Provide the [x, y] coordinate of the cell's center where the given text is located.  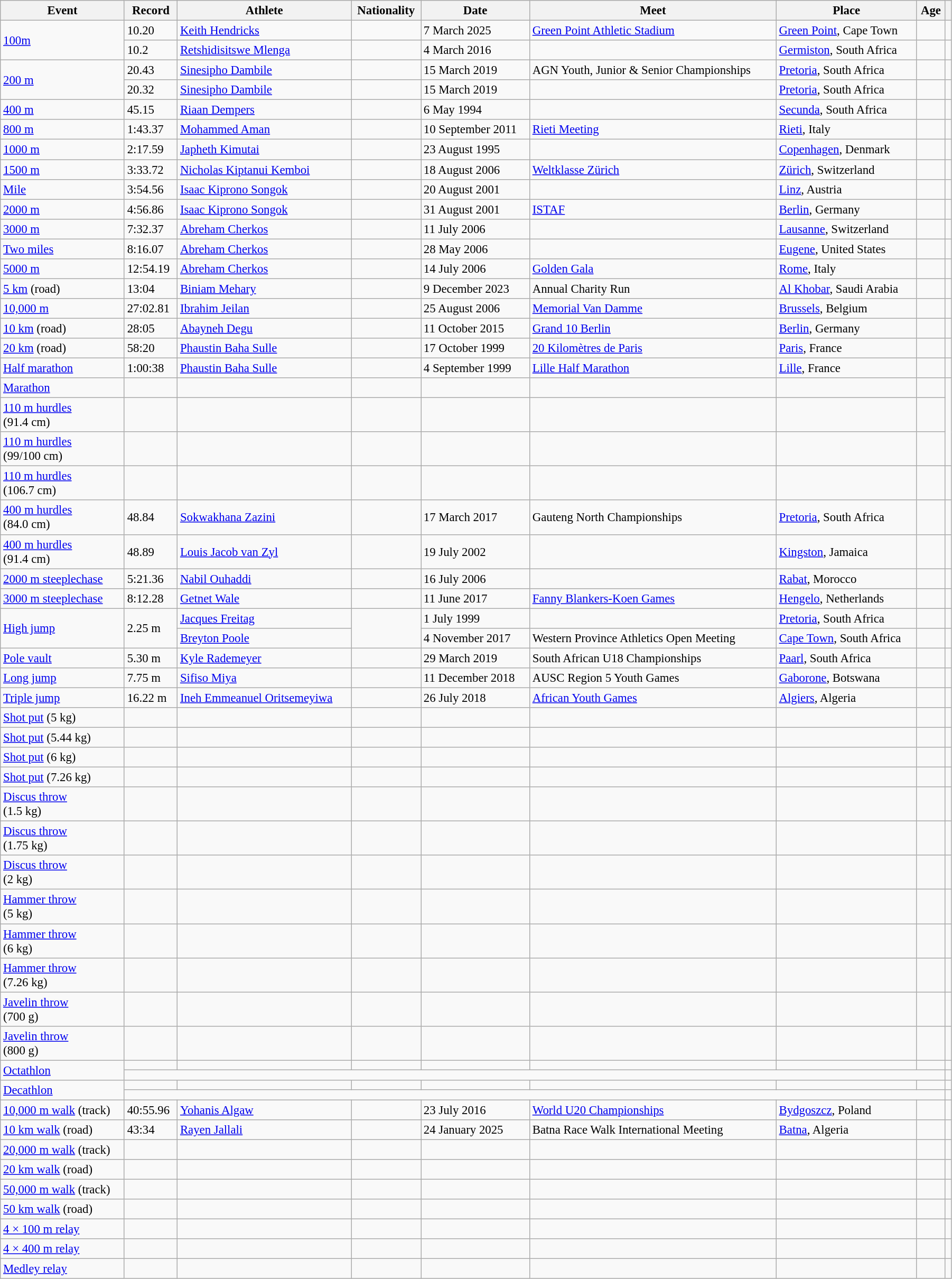
Two miles [62, 249]
6 May 1994 [475, 110]
5.30 m [151, 658]
Medley relay [62, 1269]
4 September 1999 [475, 368]
Grand 10 Berlin [653, 328]
20,000 m walk (track) [62, 1150]
1:00:38 [151, 368]
High jump [62, 628]
9 December 2023 [475, 289]
Batna, Algeria [846, 1130]
4 November 2017 [475, 638]
31 August 2001 [475, 209]
Zürich, Switzerland [846, 170]
Getnet Wale [264, 598]
110 m hurdles(91.4 cm) [62, 415]
Kyle Rademeyer [264, 658]
Fanny Blankers-Koen Games [653, 598]
Long jump [62, 678]
Age [931, 11]
10 September 2011 [475, 129]
Triple jump [62, 698]
4 March 2016 [475, 50]
28 May 2006 [475, 249]
5000 m [62, 269]
Lausanne, Switzerland [846, 229]
Weltklasse Zürich [653, 170]
Shot put (6 kg) [62, 757]
10,000 m [62, 309]
Lille Half Marathon [653, 368]
2000 m steeplechase [62, 579]
Marathon [62, 388]
Gauteng North Championships [653, 518]
48.84 [151, 518]
400 m hurdles(91.4 cm) [62, 552]
4 × 400 m relay [62, 1249]
200 m [62, 80]
Rieti, Italy [846, 129]
13:04 [151, 289]
Green Point, Cape Town [846, 31]
10.20 [151, 31]
50 km walk (road) [62, 1209]
Louis Jacob van Zyl [264, 552]
Javelin throw(800 g) [62, 1043]
1 July 1999 [475, 618]
400 m [62, 110]
Rabat, Morocco [846, 579]
South African U18 Championships [653, 658]
11 July 2006 [475, 229]
Shot put (7.26 kg) [62, 777]
Mile [62, 189]
20.32 [151, 90]
Javelin throw(700 g) [62, 1009]
Yohanis Algaw [264, 1110]
17 October 1999 [475, 348]
Octathlon [62, 1070]
400 m hurdles(84.0 cm) [62, 518]
Batna Race Walk International Meeting [653, 1130]
Ibrahim Jeilan [264, 309]
Germiston, South Africa [846, 50]
Keith Hendricks [264, 31]
Biniam Mehary [264, 289]
8:16.07 [151, 249]
23 August 1995 [475, 150]
45.15 [151, 110]
Retshidisitswe Mlenga [264, 50]
Secunda, South Africa [846, 110]
Half marathon [62, 368]
Algiers, Algeria [846, 698]
28:05 [151, 328]
20 August 2001 [475, 189]
1000 m [62, 150]
25 August 2006 [475, 309]
Rome, Italy [846, 269]
20 km walk (road) [62, 1170]
11 June 2017 [475, 598]
4 × 100 m relay [62, 1229]
58:20 [151, 348]
40:55.96 [151, 1110]
Cape Town, South Africa [846, 638]
Mohammed Aman [264, 129]
Kingston, Jamaica [846, 552]
2:17.59 [151, 150]
16 July 2006 [475, 579]
3000 m steeplechase [62, 598]
Eugene, United States [846, 249]
16.22 m [151, 698]
3:33.72 [151, 170]
Nicholas Kiptanui Kemboi [264, 170]
Date [475, 11]
7.75 m [151, 678]
2.25 m [151, 628]
Discus throw(2 kg) [62, 872]
Record [151, 11]
50,000 m walk (track) [62, 1190]
Paris, France [846, 348]
Brussels, Belgium [846, 309]
Nabil Ouhaddi [264, 579]
Copenhagen, Denmark [846, 150]
Lille, France [846, 368]
Shot put (5 kg) [62, 718]
11 October 2015 [475, 328]
Hammer throw(6 kg) [62, 941]
1:43.37 [151, 129]
800 m [62, 129]
Memorial Van Damme [653, 309]
7 March 2025 [475, 31]
7:32.37 [151, 229]
Sifiso Miya [264, 678]
5 km (road) [62, 289]
14 July 2006 [475, 269]
1500 m [62, 170]
8:12.28 [151, 598]
Sokwakhana Zazini [264, 518]
12:54.19 [151, 269]
African Youth Games [653, 698]
20 km (road) [62, 348]
10.2 [151, 50]
20.43 [151, 70]
19 July 2002 [475, 552]
18 August 2006 [475, 170]
Paarl, South Africa [846, 658]
Hengelo, Netherlands [846, 598]
Japheth Kimutai [264, 150]
Athlete [264, 11]
2000 m [62, 209]
Decathlon [62, 1090]
Abayneh Degu [264, 328]
26 July 2018 [475, 698]
48.89 [151, 552]
Breyton Poole [264, 638]
Shot put (5.44 kg) [62, 738]
10,000 m walk (track) [62, 1110]
110 m hurdles(99/100 cm) [62, 449]
Jacques Freitag [264, 618]
100m [62, 40]
Western Province Athletics Open Meeting [653, 638]
Event [62, 11]
11 December 2018 [475, 678]
17 March 2017 [475, 518]
Annual Charity Run [653, 289]
4:56.86 [151, 209]
27:02.81 [151, 309]
43:34 [151, 1130]
3:54.56 [151, 189]
Gaborone, Botswana [846, 678]
Riaan Dempers [264, 110]
3000 m [62, 229]
Golden Gala [653, 269]
Hammer throw(7.26 kg) [62, 975]
Rayen Jallali [264, 1130]
29 March 2019 [475, 658]
AUSC Region 5 Youth Games [653, 678]
Nationality [386, 11]
Al Khobar, Saudi Arabia [846, 289]
20 Kilomètres de Paris [653, 348]
Place [846, 11]
Discus throw(1.75 kg) [62, 838]
Linz, Austria [846, 189]
Green Point Athletic Stadium [653, 31]
Discus throw(1.5 kg) [62, 804]
Pole vault [62, 658]
10 km (road) [62, 328]
Rieti Meeting [653, 129]
10 km walk (road) [62, 1130]
23 July 2016 [475, 1110]
ISTAF [653, 209]
Ineh Emmeanuel Oritsemeyiwa [264, 698]
AGN Youth, Junior & Senior Championships [653, 70]
110 m hurdles(106.7 cm) [62, 483]
24 January 2025 [475, 1130]
Bydgoszcz, Poland [846, 1110]
World U20 Championships [653, 1110]
Meet [653, 11]
5:21.36 [151, 579]
Hammer throw(5 kg) [62, 907]
